Find where the given text appears and provide that cell's center as [X, Y] coordinate. 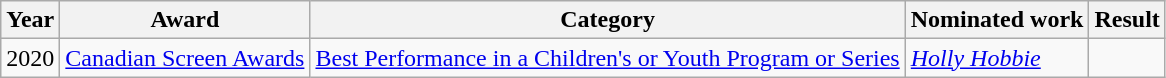
Category [608, 20]
Result [1127, 20]
Award [185, 20]
Canadian Screen Awards [185, 58]
2020 [30, 58]
Nominated work [997, 20]
Year [30, 20]
Holly Hobbie [997, 58]
Best Performance in a Children's or Youth Program or Series [608, 58]
